Locate the cell with the specified text and output its (X, Y) center coordinate. 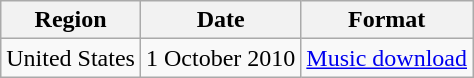
Date (220, 20)
Region (71, 20)
United States (71, 58)
1 October 2010 (220, 58)
Music download (387, 58)
Format (387, 20)
